Extract the (x, y) coordinate from the center of the cell holding the provided text.  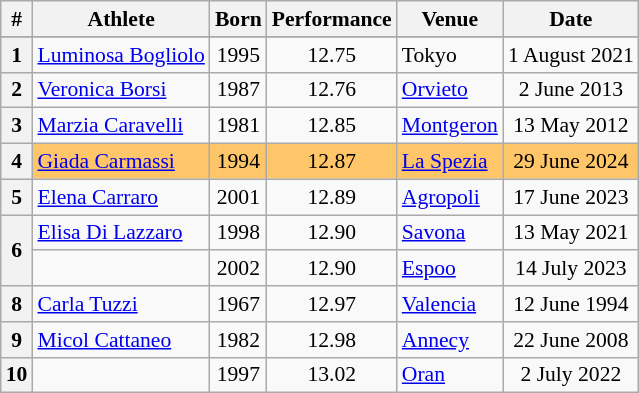
9 (17, 340)
# (17, 19)
Date (571, 19)
4 (17, 162)
12.97 (332, 304)
12.89 (332, 197)
Marzia Caravelli (120, 126)
2001 (238, 197)
Orvieto (450, 90)
Annecy (450, 340)
12.85 (332, 126)
Montgeron (450, 126)
1 August 2021 (571, 55)
12 June 1994 (571, 304)
Elena Carraro (120, 197)
13.02 (332, 375)
Micol Cattaneo (120, 340)
3 (17, 126)
Venue (450, 19)
1995 (238, 55)
1997 (238, 375)
Born (238, 19)
2002 (238, 269)
Oran (450, 375)
1982 (238, 340)
1994 (238, 162)
14 July 2023 (571, 269)
12.87 (332, 162)
1 (17, 55)
12.98 (332, 340)
Valencia (450, 304)
22 June 2008 (571, 340)
1998 (238, 233)
Agropoli (450, 197)
1967 (238, 304)
Giada Carmassi (120, 162)
17 June 2023 (571, 197)
Carla Tuzzi (120, 304)
12.76 (332, 90)
6 (17, 250)
10 (17, 375)
13 May 2012 (571, 126)
1981 (238, 126)
Espoo (450, 269)
8 (17, 304)
29 June 2024 (571, 162)
12.75 (332, 55)
Tokyo (450, 55)
Veronica Borsi (120, 90)
Elisa Di Lazzaro (120, 233)
13 May 2021 (571, 233)
2 June 2013 (571, 90)
2 (17, 90)
Athlete (120, 19)
Performance (332, 19)
Luminosa Bogliolo (120, 55)
5 (17, 197)
2 July 2022 (571, 375)
Savona (450, 233)
La Spezia (450, 162)
1987 (238, 90)
